Determine the (x, y) coordinate at the center of the cell enclosing the given text.  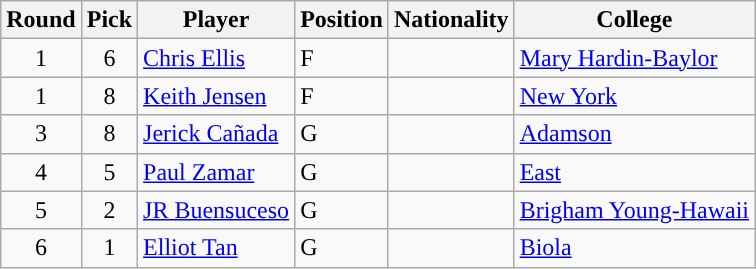
Player (216, 20)
Mary Hardin-Baylor (634, 58)
Adamson (634, 134)
Chris Ellis (216, 58)
Nationality (451, 20)
4 (41, 172)
Elliot Tan (216, 248)
Biola (634, 248)
Pick (109, 20)
East (634, 172)
JR Buensuceso (216, 210)
New York (634, 96)
2 (109, 210)
Jerick Cañada (216, 134)
Brigham Young-Hawaii (634, 210)
College (634, 20)
3 (41, 134)
Paul Zamar (216, 172)
Round (41, 20)
Position (342, 20)
Keith Jensen (216, 96)
